Provide the (X, Y) coordinate of the cell's center where the given text is located.  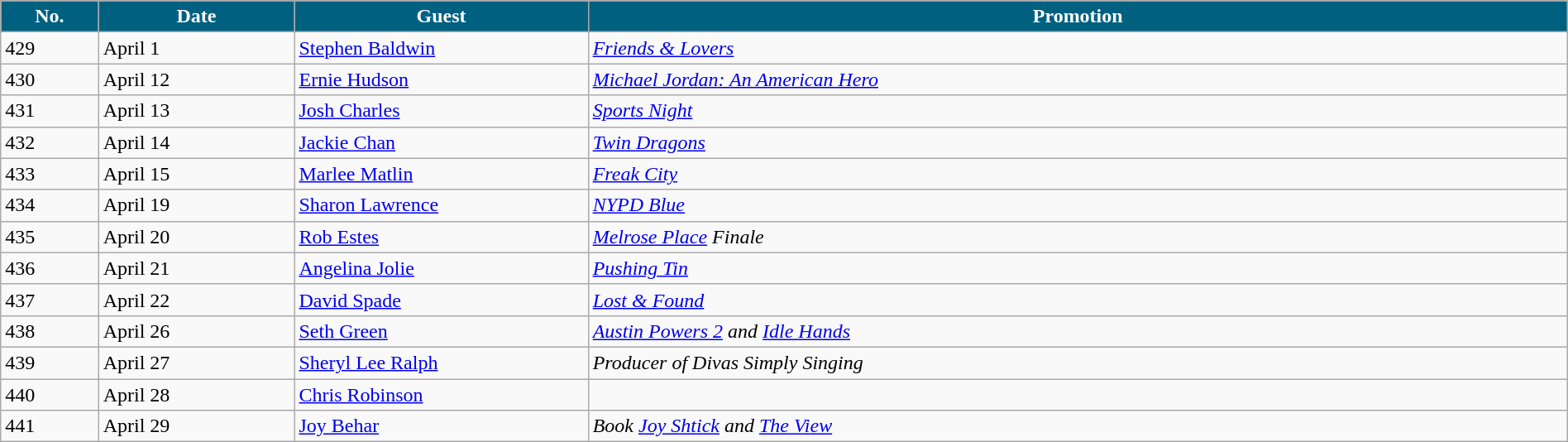
441 (50, 426)
438 (50, 331)
Friends & Lovers (1078, 48)
Marlee Matlin (442, 174)
April 12 (197, 79)
April 15 (197, 174)
437 (50, 300)
Sharon Lawrence (442, 205)
April 27 (197, 363)
Pushing Tin (1078, 268)
April 19 (197, 205)
Melrose Place Finale (1078, 237)
Producer of Divas Simply Singing (1078, 363)
David Spade (442, 300)
April 1 (197, 48)
431 (50, 111)
April 20 (197, 237)
Twin Dragons (1078, 142)
April 14 (197, 142)
436 (50, 268)
433 (50, 174)
April 13 (197, 111)
April 29 (197, 426)
432 (50, 142)
Lost & Found (1078, 300)
435 (50, 237)
Josh Charles (442, 111)
April 21 (197, 268)
430 (50, 79)
NYPD Blue (1078, 205)
Promotion (1078, 17)
Date (197, 17)
April 26 (197, 331)
439 (50, 363)
Sheryl Lee Ralph (442, 363)
Rob Estes (442, 237)
434 (50, 205)
Guest (442, 17)
Joy Behar (442, 426)
Ernie Hudson (442, 79)
Freak City (1078, 174)
Stephen Baldwin (442, 48)
429 (50, 48)
Chris Robinson (442, 395)
Sports Night (1078, 111)
Austin Powers 2 and Idle Hands (1078, 331)
April 28 (197, 395)
440 (50, 395)
April 22 (197, 300)
Jackie Chan (442, 142)
Angelina Jolie (442, 268)
Michael Jordan: An American Hero (1078, 79)
Book Joy Shtick and The View (1078, 426)
No. (50, 17)
Seth Green (442, 331)
